From the cell containing the given text, extract its center point as [x, y] coordinate. 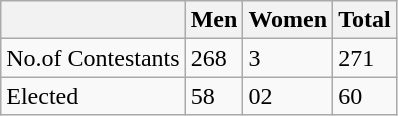
No.of Contestants [93, 58]
58 [214, 96]
Women [288, 20]
Elected [93, 96]
02 [288, 96]
60 [365, 96]
268 [214, 58]
271 [365, 58]
Total [365, 20]
3 [288, 58]
Men [214, 20]
